Output the [x, y] coordinate of the center of the cell containing the given text.  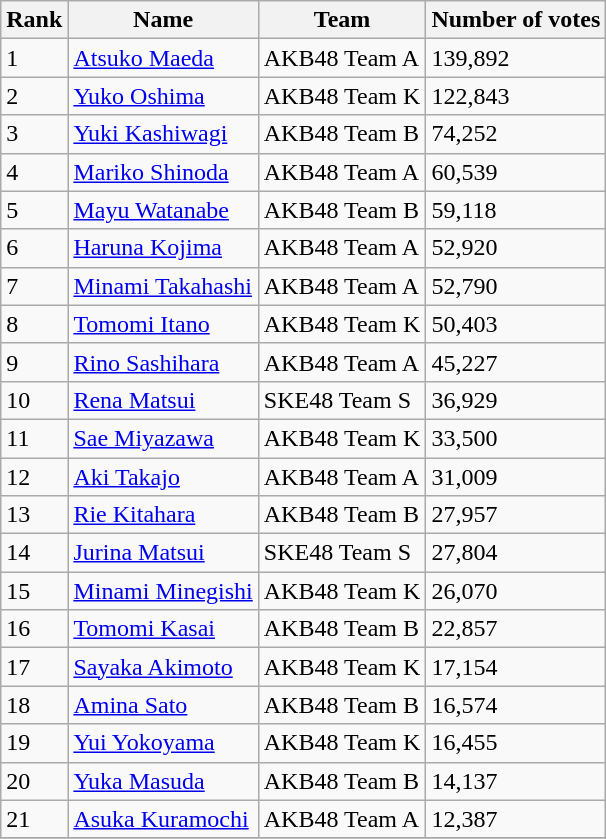
10 [34, 400]
1 [34, 58]
Rank [34, 20]
Yui Yokoyama [163, 743]
13 [34, 515]
3 [34, 134]
Haruna Kojima [163, 248]
12,387 [516, 819]
Rie Kitahara [163, 515]
Name [163, 20]
14 [34, 553]
Jurina Matsui [163, 553]
59,118 [516, 210]
Yuka Masuda [163, 781]
Minami Takahashi [163, 286]
50,403 [516, 324]
60,539 [516, 172]
52,920 [516, 248]
Atsuko Maeda [163, 58]
Mariko Shinoda [163, 172]
Mayu Watanabe [163, 210]
17,154 [516, 667]
22,857 [516, 629]
33,500 [516, 438]
Rena Matsui [163, 400]
6 [34, 248]
27,957 [516, 515]
31,009 [516, 477]
Amina Sato [163, 705]
16 [34, 629]
20 [34, 781]
Asuka Kuramochi [163, 819]
14,137 [516, 781]
Team [342, 20]
Minami Minegishi [163, 591]
7 [34, 286]
27,804 [516, 553]
8 [34, 324]
Yuko Oshima [163, 96]
26,070 [516, 591]
17 [34, 667]
Tomomi Itano [163, 324]
Sae Miyazawa [163, 438]
4 [34, 172]
74,252 [516, 134]
15 [34, 591]
Rino Sashihara [163, 362]
9 [34, 362]
Aki Takajo [163, 477]
21 [34, 819]
45,227 [516, 362]
Tomomi Kasai [163, 629]
2 [34, 96]
16,574 [516, 705]
Yuki Kashiwagi [163, 134]
5 [34, 210]
19 [34, 743]
139,892 [516, 58]
16,455 [516, 743]
122,843 [516, 96]
Sayaka Akimoto [163, 667]
Number of votes [516, 20]
12 [34, 477]
11 [34, 438]
36,929 [516, 400]
18 [34, 705]
52,790 [516, 286]
